Identify which cell holds the provided text, then report its (x, y) central coordinate. 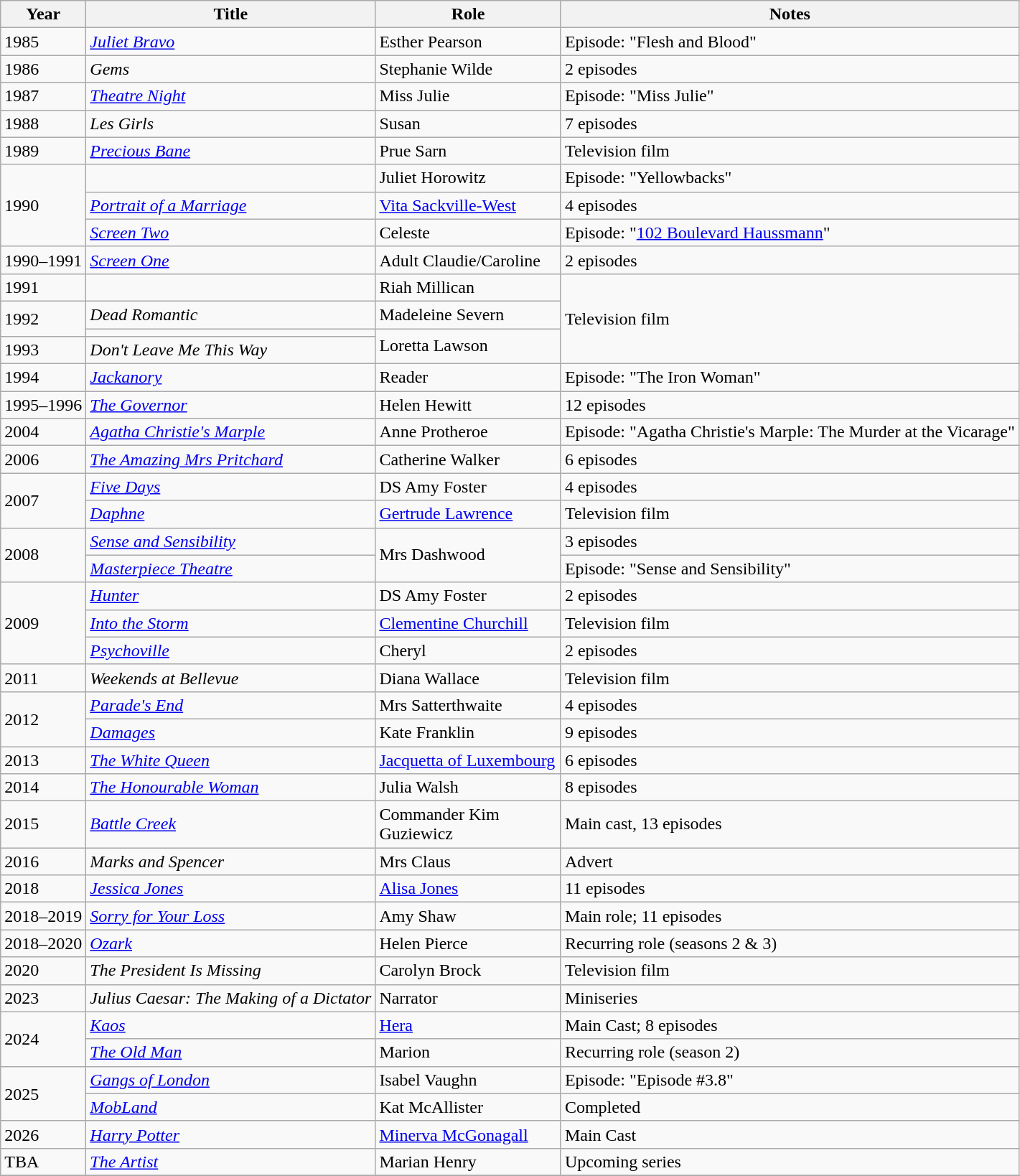
Mrs Dashwood (468, 555)
Main Cast (790, 1134)
2026 (43, 1134)
1991 (43, 287)
2016 (43, 862)
Miss Julie (468, 96)
2025 (43, 1093)
Theatre Night (231, 96)
Julia Walsh (468, 788)
Weekends at Bellevue (231, 678)
Five Days (231, 487)
2015 (43, 824)
11 episodes (790, 889)
The Old Man (231, 1053)
Screen One (231, 260)
1995–1996 (43, 405)
Stephanie Wilde (468, 69)
The White Queen (231, 760)
2007 (43, 500)
Helen Hewitt (468, 405)
Role (468, 14)
Gems (231, 69)
1992 (43, 319)
Diana Wallace (468, 678)
Title (231, 14)
Hera (468, 1025)
Advert (790, 862)
Recurring role (season 2) (790, 1053)
Battle Creek (231, 824)
1986 (43, 69)
2024 (43, 1039)
The Artist (231, 1162)
The Amazing Mrs Pritchard (231, 459)
Precious Bane (231, 151)
Marks and Spencer (231, 862)
8 episodes (790, 788)
Main cast, 13 episodes (790, 824)
Julius Caesar: The Making of a Dictator (231, 998)
2006 (43, 459)
1993 (43, 350)
Minerva McGonagall (468, 1134)
Jackanory (231, 378)
1987 (43, 96)
Adult Claudie/Caroline (468, 260)
Screen Two (231, 233)
Jacquetta of Luxembourg (468, 760)
Ozark (231, 943)
Miniseries (790, 998)
Kat McAllister (468, 1107)
Juliet Horowitz (468, 178)
2012 (43, 719)
2018–2020 (43, 943)
Reader (468, 378)
Narrator (468, 998)
Episode: "Flesh and Blood" (790, 42)
Kaos (231, 1025)
Helen Pierce (468, 943)
Sorry for Your Loss (231, 916)
Into the Storm (231, 623)
2009 (43, 623)
Madeleine Severn (468, 314)
Celeste (468, 233)
12 episodes (790, 405)
Damages (231, 732)
Completed (790, 1107)
2023 (43, 998)
Loretta Lawson (468, 346)
Prue Sarn (468, 151)
Main Cast; 8 episodes (790, 1025)
Episode: "The Iron Woman" (790, 378)
Parade's End (231, 705)
Daphne (231, 514)
1988 (43, 123)
1990–1991 (43, 260)
Kate Franklin (468, 732)
Anne Protheroe (468, 432)
Notes (790, 14)
Marian Henry (468, 1162)
Episode: "102 Boulevard Haussmann" (790, 233)
2008 (43, 555)
2018 (43, 889)
Les Girls (231, 123)
2020 (43, 971)
Hunter (231, 596)
Don't Leave Me This Way (231, 350)
1989 (43, 151)
Dead Romantic (231, 314)
Jessica Jones (231, 889)
Amy Shaw (468, 916)
Episode: "Yellowbacks" (790, 178)
Juliet Bravo (231, 42)
9 episodes (790, 732)
2011 (43, 678)
Mrs Satterthwaite (468, 705)
Esther Pearson (468, 42)
Vita Sackville-West (468, 205)
Mrs Claus (468, 862)
Psychoville (231, 650)
Gangs of London (231, 1080)
Carolyn Brock (468, 971)
Isabel Vaughn (468, 1080)
Episode: "Sense and Sensibility" (790, 569)
Episode: "Agatha Christie's Marple: The Murder at the Vicarage" (790, 432)
Agatha Christie's Marple (231, 432)
Episode: "Episode #3.8" (790, 1080)
TBA (43, 1162)
3 episodes (790, 541)
1994 (43, 378)
2004 (43, 432)
Sense and Sensibility (231, 541)
Masterpiece Theatre (231, 569)
Recurring role (seasons 2 & 3) (790, 943)
Harry Potter (231, 1134)
2018–2019 (43, 916)
Main role; 11 episodes (790, 916)
Upcoming series (790, 1162)
The Governor (231, 405)
Susan (468, 123)
Year (43, 14)
Commander Kim Guziewicz (468, 824)
Episode: "Miss Julie" (790, 96)
Clementine Churchill (468, 623)
Catherine Walker (468, 459)
2014 (43, 788)
Portrait of a Marriage (231, 205)
2013 (43, 760)
Alisa Jones (468, 889)
Gertrude Lawrence (468, 514)
Marion (468, 1053)
1985 (43, 42)
1990 (43, 205)
7 episodes (790, 123)
Riah Millican (468, 287)
The President Is Missing (231, 971)
MobLand (231, 1107)
The Honourable Woman (231, 788)
Cheryl (468, 650)
